Search for the cell housing the specified text and yield its (x, y) center coordinate. 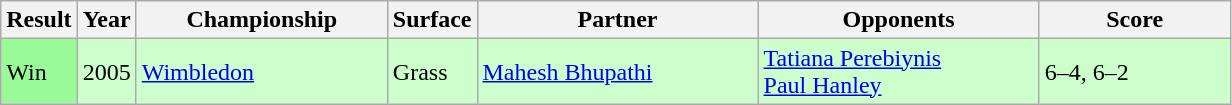
Partner (618, 20)
Result (39, 20)
Wimbledon (262, 72)
Year (106, 20)
Championship (262, 20)
Score (1134, 20)
Grass (432, 72)
Win (39, 72)
Tatiana Perebiynis Paul Hanley (898, 72)
Opponents (898, 20)
2005 (106, 72)
Mahesh Bhupathi (618, 72)
6–4, 6–2 (1134, 72)
Surface (432, 20)
